Scan for the cell matching the given text and deliver its (x, y) coordinate at center. 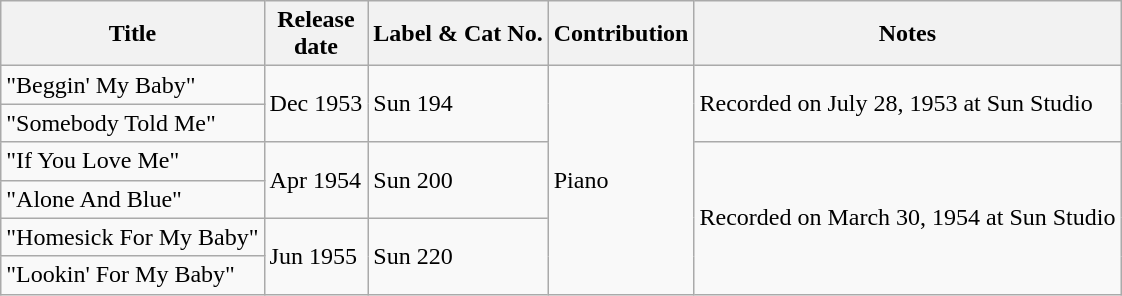
Sun 194 (458, 104)
Label & Cat No. (458, 34)
Piano (621, 180)
Notes (908, 34)
Sun 220 (458, 256)
"Lookin' For My Baby" (132, 275)
"If You Love Me" (132, 161)
"Beggin' My Baby" (132, 85)
"Somebody Told Me" (132, 123)
Contribution (621, 34)
Sun 200 (458, 180)
"Alone And Blue" (132, 199)
Title (132, 34)
Jun 1955 (316, 256)
Recorded on July 28, 1953 at Sun Studio (908, 104)
Recorded on March 30, 1954 at Sun Studio (908, 218)
Apr 1954 (316, 180)
"Homesick For My Baby" (132, 237)
Releasedate (316, 34)
Dec 1953 (316, 104)
